Pinpoint the cell where the given text exists, returning its (x, y) midpoint coordinate. 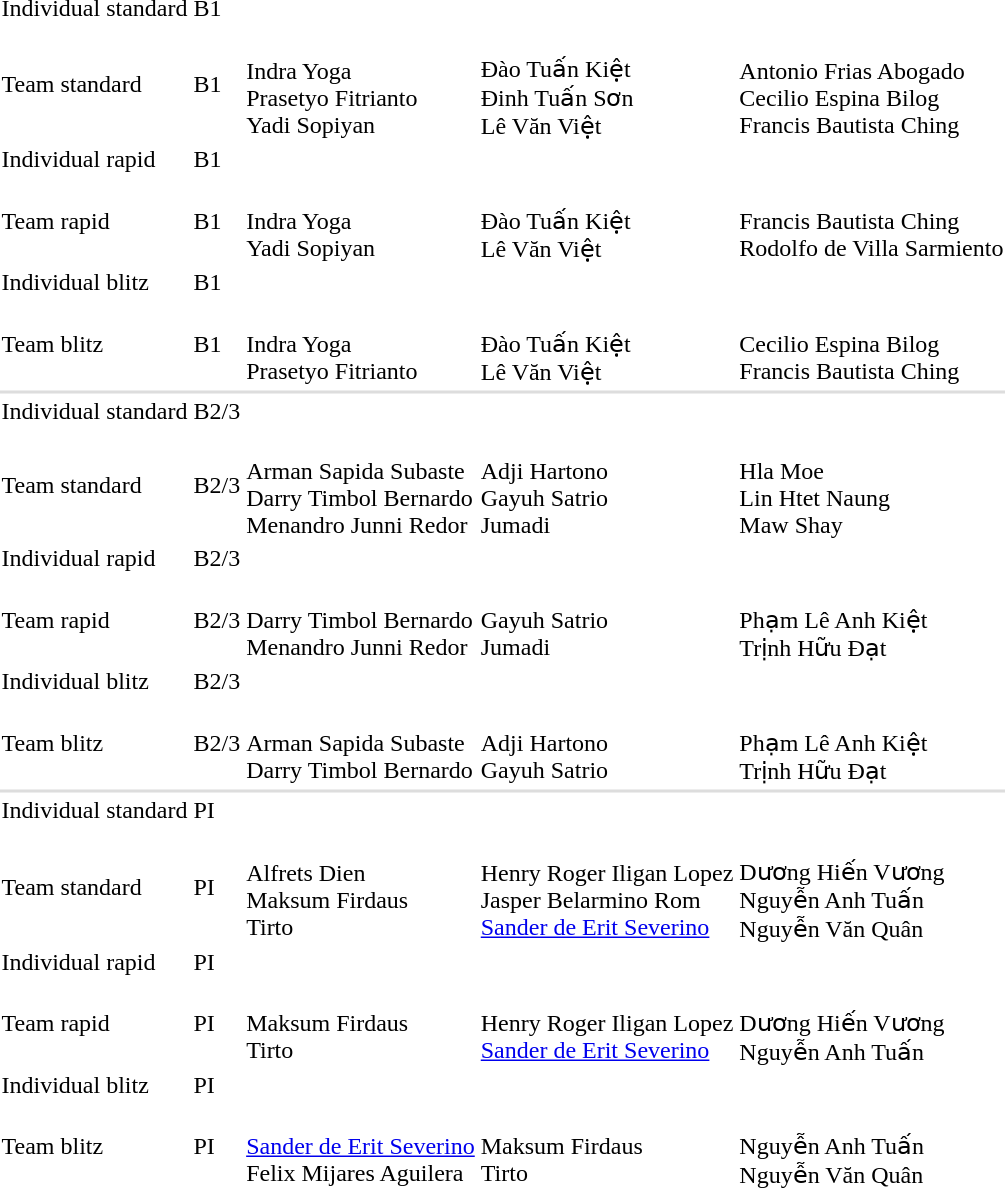
Dương Hiến VươngNguyễn Anh Tuấn (872, 1024)
Hla MoeLin Htet NaungMaw Shay (872, 486)
Indra YogaYadi Sopiyan (361, 222)
Gayuh SatrioJumadi (607, 620)
Henry Roger Iligan LopezSander de Erit Severino (607, 1024)
Antonio Frias AbogadoCecilio Espina BilogFrancis Bautista Ching (872, 84)
Cecilio Espina BilogFrancis Bautista Ching (872, 344)
Maksum FirdausTirto (361, 1024)
Adji HartonoGayuh Satrio (607, 744)
Indra YogaPrasetyo FitriantoYadi Sopiyan (361, 84)
Henry Roger Iligan LopezJasper Belarmino RomSander de Erit Severino (607, 886)
Darry Timbol BernardoMenandro Junni Redor (361, 620)
Arman Sapida SubasteDarry Timbol Bernardo (361, 744)
Arman Sapida SubasteDarry Timbol BernardoMenandro Junni Redor (361, 486)
Alfrets DienMaksum FirdausTirto (361, 886)
Francis Bautista ChingRodolfo de Villa Sarmiento (872, 222)
Đào Tuấn KiệtĐinh Tuấn SơnLê Văn Việt (607, 84)
Adji HartonoGayuh SatrioJumadi (607, 486)
Indra YogaPrasetyo Fitrianto (361, 344)
Dương Hiến VươngNguyễn Anh TuấnNguyễn Văn Quân (872, 886)
